Return (x, y) of the center of cell containing provided text 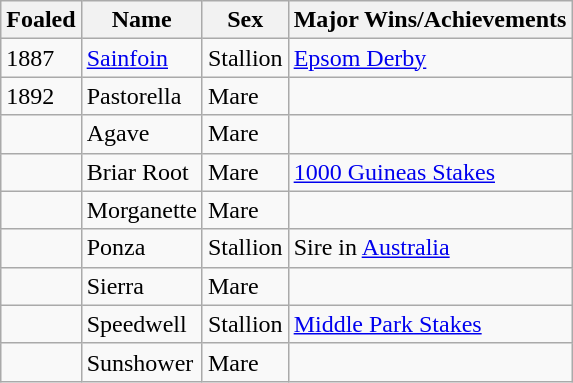
1887 (41, 58)
Briar Root (142, 172)
Sierra (142, 286)
Sire in Australia (430, 248)
Agave (142, 134)
Pastorella (142, 96)
Speedwell (142, 324)
Name (142, 20)
Ponza (142, 248)
1892 (41, 96)
Sex (245, 20)
Epsom Derby (430, 58)
Morganette (142, 210)
Major Wins/Achievements (430, 20)
Middle Park Stakes (430, 324)
1000 Guineas Stakes (430, 172)
Foaled (41, 20)
Sainfoin (142, 58)
Sunshower (142, 362)
